Identify which cell holds the provided text, then report its (x, y) central coordinate. 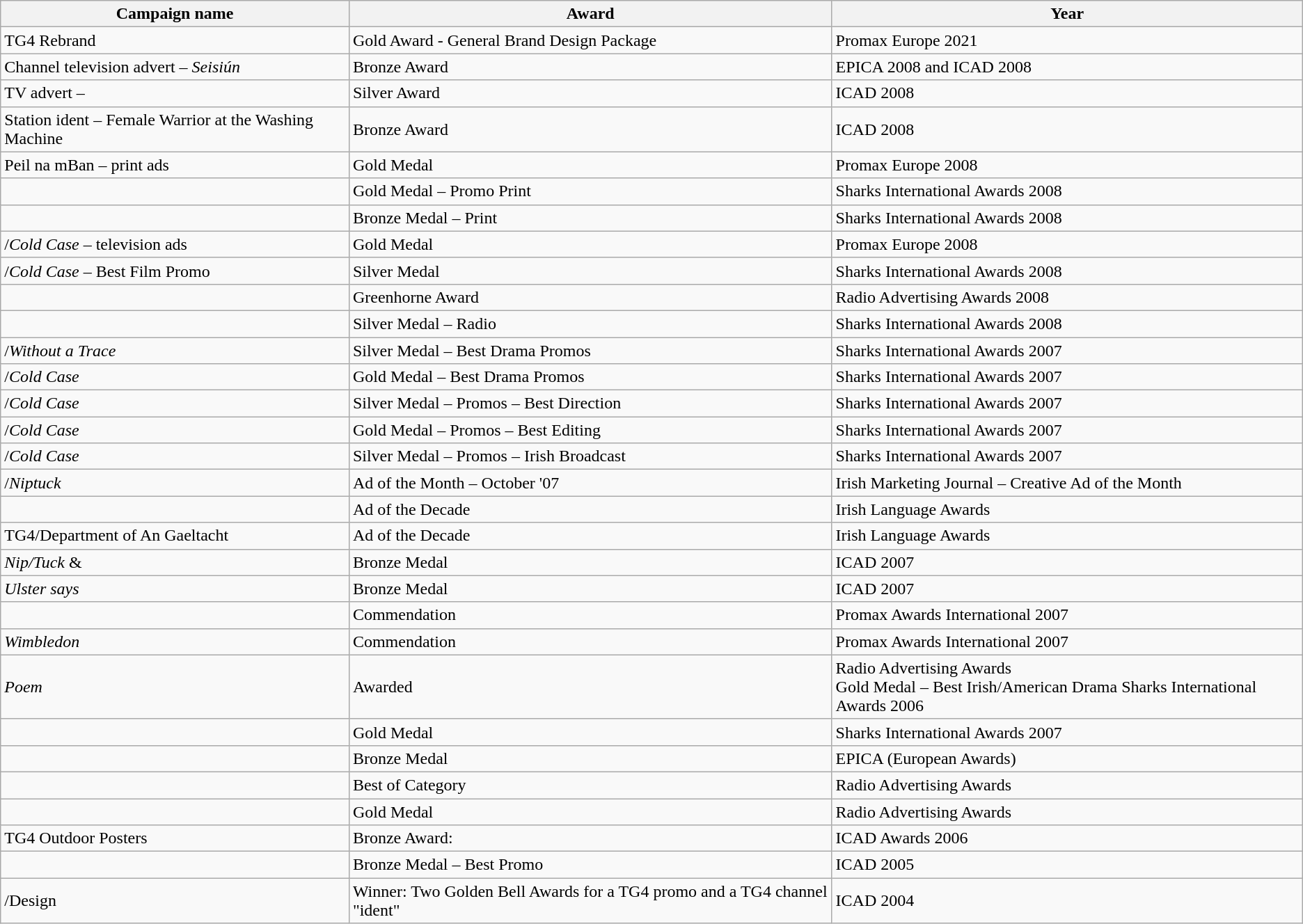
TG4 Outdoor Posters (175, 838)
Bronze Award: (590, 838)
TG4 Rebrand (175, 40)
EPICA (European Awards) (1067, 758)
Wimbledon (175, 642)
Silver Award (590, 93)
Irish Marketing Journal – Creative Ad of the Month (1067, 483)
/Cold Case – Best Film Promo (175, 271)
Gold Medal – Promo Print (590, 191)
Channel television advert – Seisiún (175, 67)
Nip/Tuck & (175, 562)
Radio Advertising Awards 2008 (1067, 297)
Gold Medal – Promos – Best Editing (590, 430)
Poem (175, 687)
Ulster says (175, 589)
TV advert – (175, 93)
Bronze Medal – Print (590, 218)
Radio Advertising AwardsGold Medal – Best Irish/American Drama Sharks International Awards 2006 (1067, 687)
Silver Medal – Promos – Best Direction (590, 404)
ICAD 2004 (1067, 900)
Greenhorne Award (590, 297)
Awarded (590, 687)
Silver Medal – Radio (590, 324)
Winner: Two Golden Bell Awards for a TG4 promo and a TG4 channel "ident" (590, 900)
Silver Medal (590, 271)
Award (590, 14)
Peil na mBan – print ads (175, 165)
Promax Europe 2021 (1067, 40)
/Niptuck (175, 483)
Best of Category (590, 785)
Silver Medal – Promos – Irish Broadcast (590, 456)
Ad of the Month – October '07 (590, 483)
/Design (175, 900)
Campaign name (175, 14)
/Without a Trace (175, 350)
Gold Award - General Brand Design Package (590, 40)
ICAD 2005 (1067, 865)
Station ident – Female Warrior at the Washing Machine (175, 129)
Bronze Medal – Best Promo (590, 865)
ICAD Awards 2006 (1067, 838)
Gold Medal – Best Drama Promos (590, 377)
Silver Medal – Best Drama Promos (590, 350)
EPICA 2008 and ICAD 2008 (1067, 67)
TG4/Department of An Gaeltacht (175, 536)
Year (1067, 14)
/Cold Case – television ads (175, 244)
